For the text-containing cell, return its midpoint in [X, Y] coordinate format. 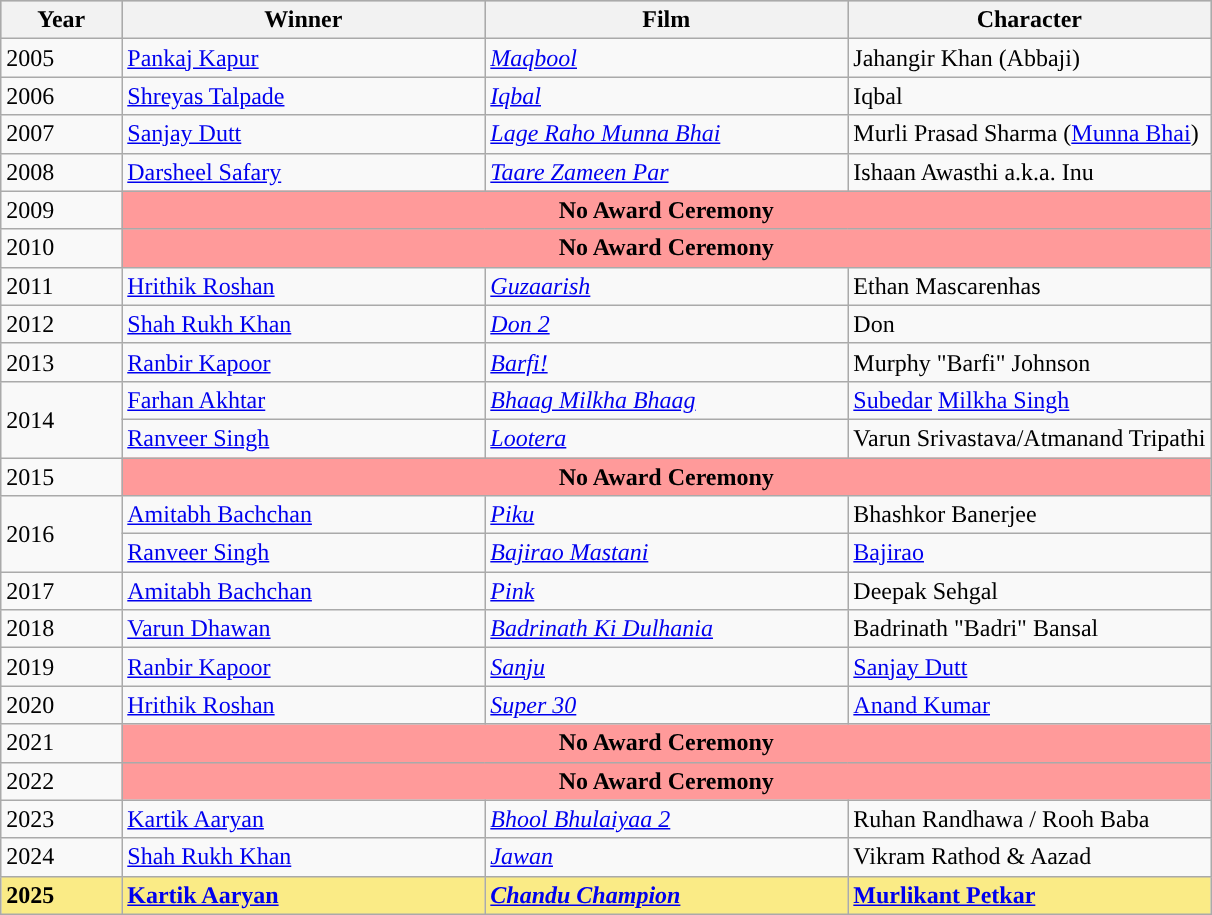
Deepak Sehgal [1030, 591]
2020 [62, 705]
2008 [62, 172]
Vikram Rathod & Aazad [1030, 857]
Bajirao Mastani [666, 553]
Pankaj Kapur [304, 58]
Year [62, 20]
2007 [62, 134]
Farhan Akhtar [304, 400]
Ethan Mascarenhas [1030, 286]
Bhool Bhulaiyaa 2 [666, 819]
Piku [666, 515]
Character [1030, 20]
2023 [62, 819]
Varun Dhawan [304, 629]
Bajirao [1030, 553]
Varun Srivastava/Atmanand Tripathi [1030, 438]
Sanju [666, 667]
2018 [62, 629]
Jahangir Khan (Abbaji) [1030, 58]
2005 [62, 58]
2019 [62, 667]
Bhaag Milkha Bhaag [666, 400]
Pink [666, 591]
2024 [62, 857]
2010 [62, 248]
Jawan [666, 857]
Murlikant Petkar [1030, 895]
2012 [62, 324]
Ishaan Awasthi a.k.a. Inu [1030, 172]
Don 2 [666, 324]
Winner [304, 20]
Shreyas Talpade [304, 96]
2011 [62, 286]
2013 [62, 362]
Anand Kumar [1030, 705]
2017 [62, 591]
Darsheel Safary [304, 172]
Guzaarish [666, 286]
2015 [62, 477]
2014 [62, 419]
Super 30 [666, 705]
Badrinath "Badri" Bansal [1030, 629]
2016 [62, 534]
2006 [62, 96]
Lage Raho Munna Bhai [666, 134]
Taare Zameen Par [666, 172]
Murli Prasad Sharma (Munna Bhai) [1030, 134]
Badrinath Ki Dulhania [666, 629]
Bhashkor Banerjee [1030, 515]
Film [666, 20]
Chandu Champion [666, 895]
Maqbool [666, 58]
Ruhan Randhawa / Rooh Baba [1030, 819]
2021 [62, 743]
2009 [62, 210]
Don [1030, 324]
Subedar Milkha Singh [1030, 400]
Barfi! [666, 362]
2025 [62, 895]
Lootera [666, 438]
2022 [62, 781]
Murphy "Barfi" Johnson [1030, 362]
